Search for the cell housing the specified text and yield its (x, y) center coordinate. 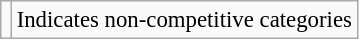
Indicates non-competitive categories (184, 20)
